Find where the given text appears and provide that cell's center as [x, y] coordinate. 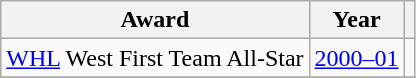
Award [155, 20]
2000–01 [356, 58]
WHL West First Team All-Star [155, 58]
Year [356, 20]
